For the text-containing cell, return its midpoint in [X, Y] coordinate format. 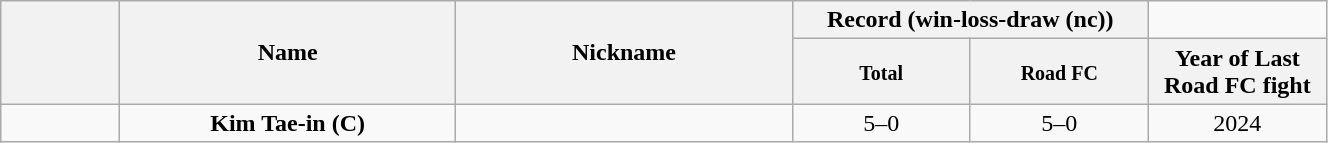
Record (win-loss-draw (nc)) [970, 20]
Nickname [624, 52]
2024 [1237, 123]
Road FC [1059, 72]
Total [881, 72]
Name [287, 52]
Kim Tae-in (C) [287, 123]
Year of Last Road FC fight [1237, 72]
